Find where the given text appears and provide that cell's center as (X, Y) coordinate. 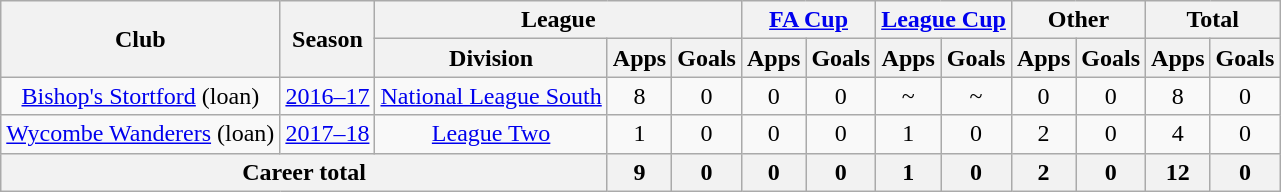
2016–17 (328, 96)
12 (1178, 172)
League Two (491, 134)
9 (639, 172)
Other (1078, 20)
Season (328, 39)
Total (1213, 20)
Career total (304, 172)
FA Cup (808, 20)
League Cup (944, 20)
League (558, 20)
Bishop's Stortford (loan) (140, 96)
National League South (491, 96)
2017–18 (328, 134)
Division (491, 58)
4 (1178, 134)
Wycombe Wanderers (loan) (140, 134)
Club (140, 39)
